Find where the given text appears and provide that cell's center as (x, y) coordinate. 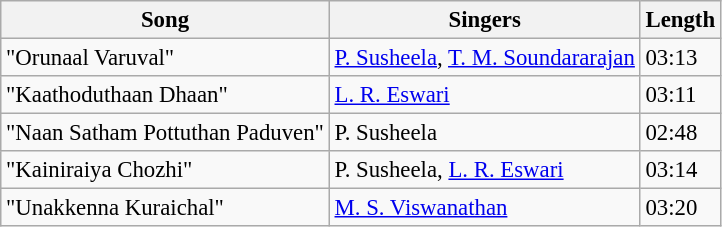
"Kaathoduthaan Dhaan" (165, 95)
"Naan Satham Pottuthan Paduven" (165, 133)
03:14 (680, 170)
Length (680, 20)
03:20 (680, 208)
03:13 (680, 58)
02:48 (680, 133)
L. R. Eswari (484, 95)
P. Susheela (484, 133)
03:11 (680, 95)
"Unakkenna Kuraichal" (165, 208)
"Kainiraiya Chozhi" (165, 170)
M. S. Viswanathan (484, 208)
"Orunaal Varuval" (165, 58)
Singers (484, 20)
P. Susheela, L. R. Eswari (484, 170)
P. Susheela, T. M. Soundararajan (484, 58)
Song (165, 20)
